Find where the given text appears and provide that cell's center as [X, Y] coordinate. 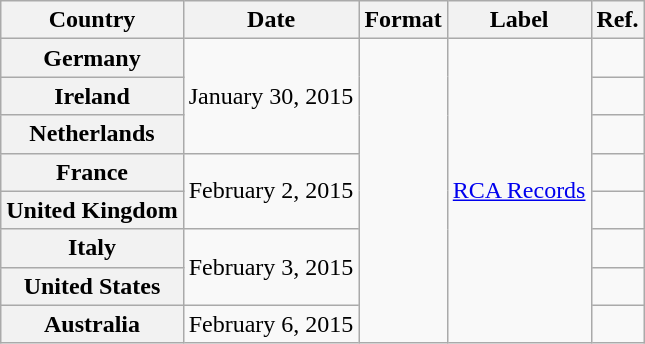
RCA Records [519, 191]
Date [271, 20]
Format [403, 20]
February 6, 2015 [271, 324]
January 30, 2015 [271, 96]
Netherlands [92, 134]
Country [92, 20]
Ireland [92, 96]
Ref. [618, 20]
Italy [92, 248]
United States [92, 286]
France [92, 172]
February 2, 2015 [271, 191]
February 3, 2015 [271, 267]
Australia [92, 324]
Germany [92, 58]
United Kingdom [92, 210]
Label [519, 20]
